Scan for the cell matching the given text and deliver its [x, y] coordinate at center. 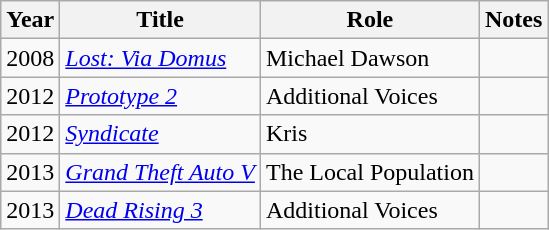
Lost: Via Domus [160, 58]
The Local Population [370, 172]
Year [30, 20]
Syndicate [160, 134]
Title [160, 20]
2008 [30, 58]
Dead Rising 3 [160, 210]
Role [370, 20]
Kris [370, 134]
Michael Dawson [370, 58]
Grand Theft Auto V [160, 172]
Notes [513, 20]
Prototype 2 [160, 96]
